Pinpoint the cell where the given text exists, returning its (X, Y) midpoint coordinate. 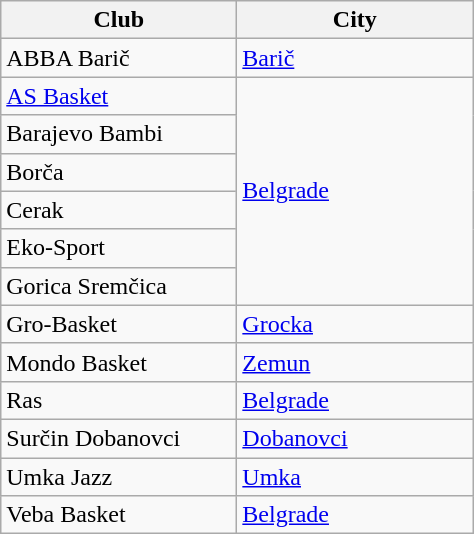
Mondo Basket (119, 362)
Eko-Sport (119, 248)
AS Basket (119, 96)
Ras (119, 400)
Grocka (355, 324)
Veba Basket (119, 515)
Cerak (119, 210)
Gorica Sremčica (119, 286)
Borča (119, 172)
Surčin Dobanovci (119, 438)
Gro-Basket (119, 324)
Barajevo Bambi (119, 134)
ABBA Barič (119, 58)
Umka Jazz (119, 477)
Club (119, 20)
Umka (355, 477)
Zemun (355, 362)
City (355, 20)
Dobanovci (355, 438)
Barič (355, 58)
